Extract the (x, y) coordinate from the center of the cell holding the provided text.  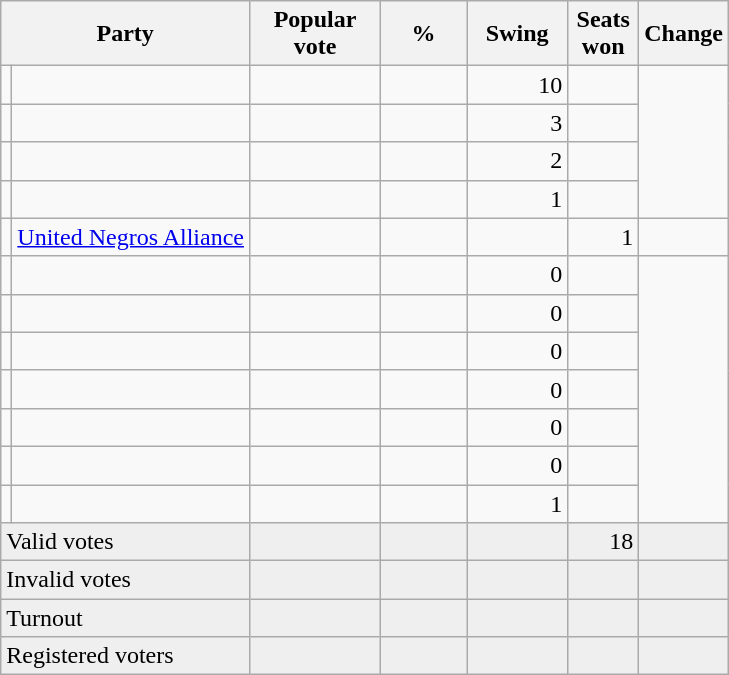
% (424, 34)
Invalid votes (126, 580)
Registered voters (126, 656)
18 (604, 542)
Popular vote (314, 34)
United Negros Alliance (131, 237)
Party (126, 34)
3 (518, 123)
2 (518, 161)
10 (518, 85)
Swing (518, 34)
Change (684, 34)
Valid votes (126, 542)
Turnout (126, 618)
Seatswon (604, 34)
